Detect which cell encompasses the target text, then output its [X, Y] center coordinate. 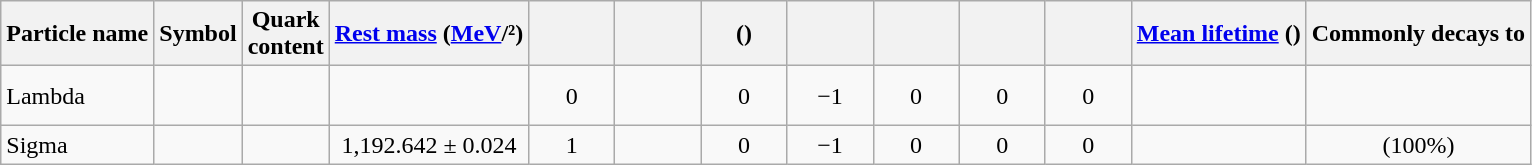
1,192.642 ± 0.024 [429, 145]
Symbol [198, 34]
1 [572, 145]
() [744, 34]
Particle name [78, 34]
(100%) [1418, 145]
Quarkcontent [286, 34]
Sigma [78, 145]
Lambda [78, 96]
Commonly decays to [1418, 34]
Mean lifetime () [1218, 34]
Rest mass (MeV/²) [429, 34]
